Locate the cell with the specified text and output its [x, y] center coordinate. 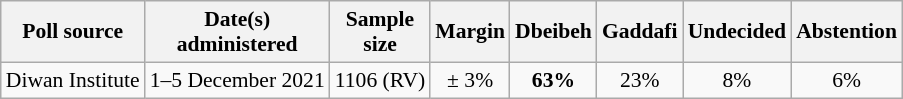
± 3% [470, 80]
23% [640, 80]
8% [737, 80]
63% [554, 80]
Poll source [73, 32]
Dbeibeh [554, 32]
6% [846, 80]
Date(s)administered [238, 32]
Samplesize [380, 32]
Diwan Institute [73, 80]
Gaddafi [640, 32]
1106 (RV) [380, 80]
Undecided [737, 32]
1–5 December 2021 [238, 80]
Abstention [846, 32]
Margin [470, 32]
